Identify which cell holds the provided text, then report its [X, Y] central coordinate. 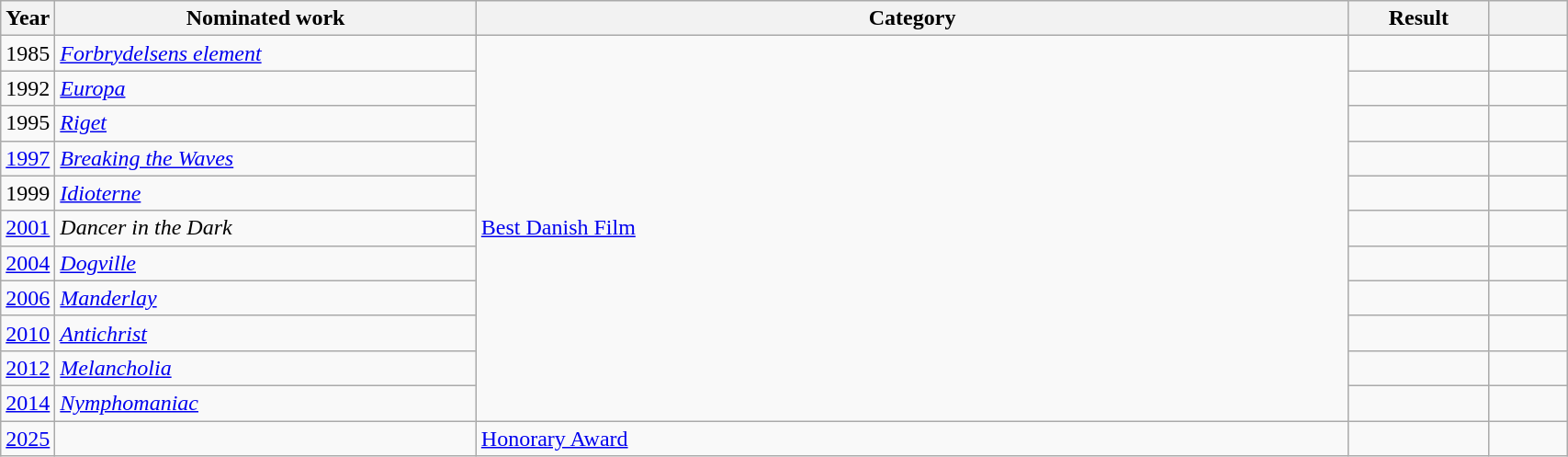
Result [1418, 18]
1992 [28, 88]
2004 [28, 263]
2001 [28, 228]
2010 [28, 333]
Idioterne [265, 193]
Manderlay [265, 298]
1999 [28, 193]
2012 [28, 368]
Best Danish Film [912, 228]
2025 [28, 439]
Dogville [265, 263]
Antichrist [265, 333]
Riget [265, 123]
Melancholia [265, 368]
Breaking the Waves [265, 158]
Europa [265, 88]
2006 [28, 298]
Nymphomaniac [265, 403]
1997 [28, 158]
Forbrydelsens element [265, 53]
1985 [28, 53]
2014 [28, 403]
1995 [28, 123]
Dancer in the Dark [265, 228]
Honorary Award [912, 439]
Year [28, 18]
Category [912, 18]
Nominated work [265, 18]
